Pinpoint the cell where the given text exists, returning its [X, Y] midpoint coordinate. 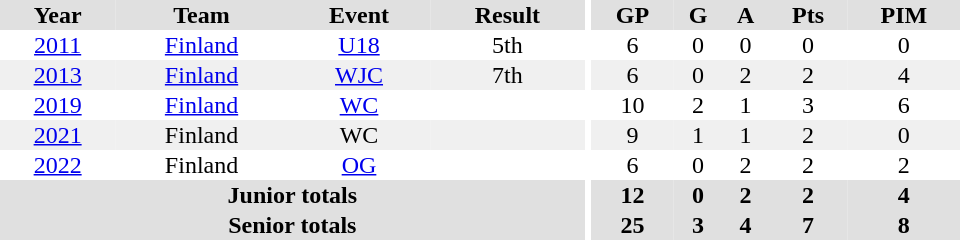
Team [202, 15]
WJC [359, 75]
U18 [359, 45]
2021 [58, 135]
2011 [58, 45]
Senior totals [292, 225]
GP [632, 15]
8 [904, 225]
PIM [904, 15]
2022 [58, 165]
5th [507, 45]
25 [632, 225]
2013 [58, 75]
G [698, 15]
Junior totals [292, 195]
7th [507, 75]
9 [632, 135]
Result [507, 15]
Event [359, 15]
7 [808, 225]
OG [359, 165]
Pts [808, 15]
12 [632, 195]
Year [58, 15]
2019 [58, 105]
A [746, 15]
10 [632, 105]
